Return (X, Y) of the center of cell containing provided text 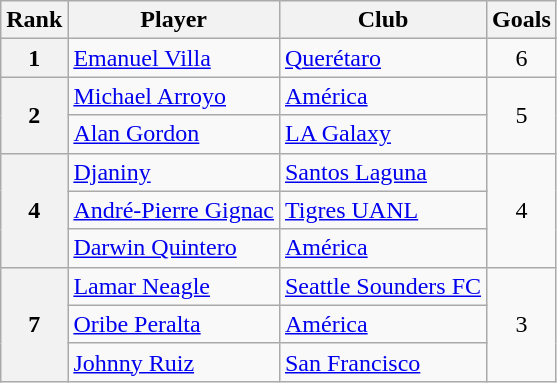
2 (34, 115)
LA Galaxy (382, 134)
San Francisco (382, 362)
Goals (522, 20)
Emanuel Villa (174, 58)
Player (174, 20)
Johnny Ruiz (174, 362)
Tigres UANL (382, 210)
Michael Arroyo (174, 96)
Alan Gordon (174, 134)
Club (382, 20)
Santos Laguna (382, 172)
André-Pierre Gignac (174, 210)
Oribe Peralta (174, 324)
Querétaro (382, 58)
Lamar Neagle (174, 286)
Darwin Quintero (174, 248)
Djaniny (174, 172)
3 (522, 324)
5 (522, 115)
Seattle Sounders FC (382, 286)
1 (34, 58)
6 (522, 58)
Rank (34, 20)
7 (34, 324)
